Provide the [x, y] coordinate of the cell's center where the given text is located.  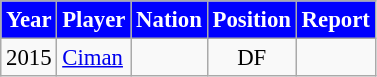
Position [252, 20]
Report [336, 20]
Player [94, 20]
Year [29, 20]
Nation [169, 20]
2015 [29, 58]
Ciman [94, 58]
DF [252, 58]
